Locate the cell with the specified text and output its [X, Y] center coordinate. 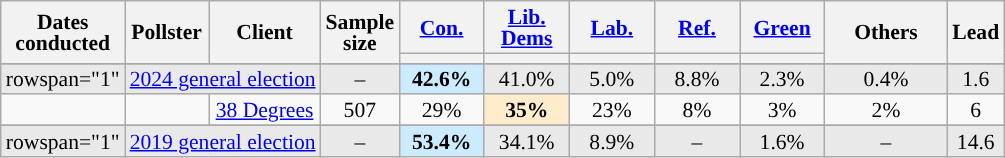
34.1% [526, 142]
8.8% [696, 78]
53.4% [442, 142]
Pollster [167, 32]
Others [886, 32]
Lab. [612, 27]
14.6 [976, 142]
8% [696, 110]
2019 general election [223, 142]
3% [782, 110]
0.4% [886, 78]
1.6% [782, 142]
507 [360, 110]
Dates conducted [63, 32]
5.0% [612, 78]
2.3% [782, 78]
Lead [976, 32]
Lib. Dems [526, 27]
Con. [442, 27]
Client [265, 32]
1.6 [976, 78]
42.6% [442, 78]
6 [976, 110]
2% [886, 110]
8.9% [612, 142]
Ref. [696, 27]
Sample size [360, 32]
29% [442, 110]
35% [526, 110]
38 Degrees [265, 110]
41.0% [526, 78]
2024 general election [223, 78]
23% [612, 110]
Green [782, 27]
